From the cell containing the given text, extract its center point as (X, Y) coordinate. 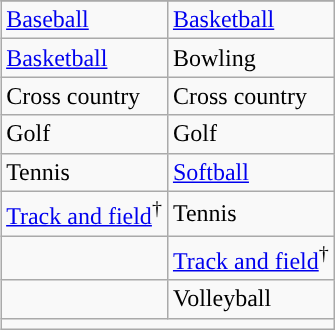
Bowling (250, 58)
Baseball (84, 20)
Volleyball (250, 299)
Softball (250, 172)
